Return (X, Y) of the center of cell containing provided text 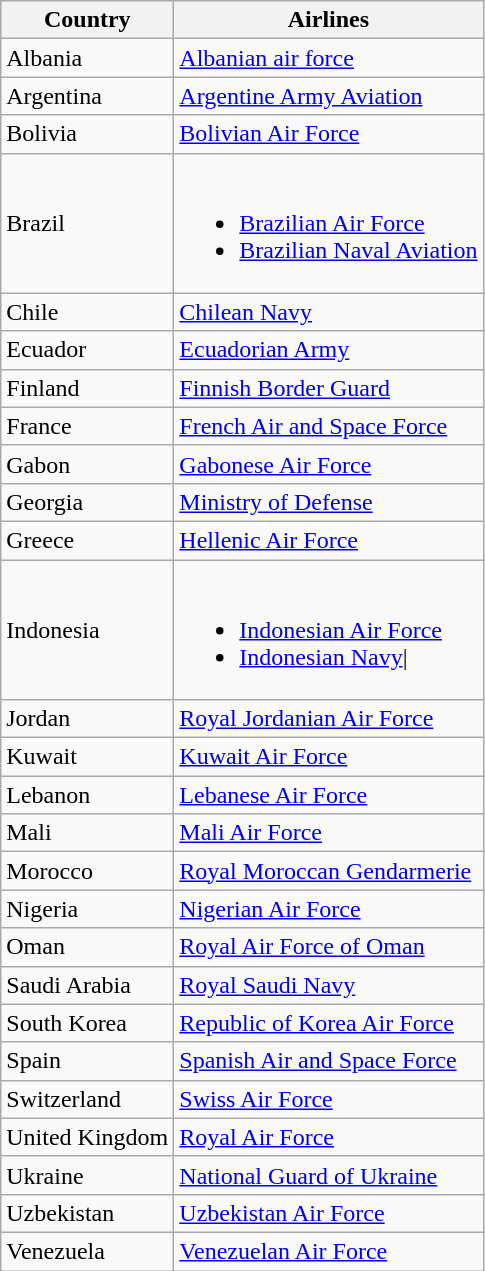
Swiss Air Force (328, 1099)
Kuwait (88, 757)
Ecuadorian Army (328, 350)
Bolivian Air Force (328, 134)
Uzbekistan (88, 1213)
Country (88, 20)
Indonesia (88, 630)
Bolivia (88, 134)
Finnish Border Guard (328, 388)
Mali Air Force (328, 833)
Georgia (88, 502)
Albanian air force (328, 58)
United Kingdom (88, 1137)
Royal Jordanian Air Force (328, 719)
Royal Moroccan Gendarmerie (328, 871)
Royal Air Force of Oman (328, 947)
Kuwait Air Force (328, 757)
Airlines (328, 20)
Albania (88, 58)
Greece (88, 540)
Morocco (88, 871)
South Korea (88, 1023)
Jordan (88, 719)
Switzerland (88, 1099)
Nigerian Air Force (328, 909)
Chile (88, 312)
Ukraine (88, 1175)
Indonesian Air ForceIndonesian Navy| (328, 630)
National Guard of Ukraine (328, 1175)
Ecuador (88, 350)
Gabon (88, 464)
Hellenic Air Force (328, 540)
Spanish Air and Space Force (328, 1061)
French Air and Space Force (328, 426)
Republic of Korea Air Force (328, 1023)
Argentina (88, 96)
Lebanese Air Force (328, 795)
Spain (88, 1061)
Finland (88, 388)
Venezuela (88, 1251)
Gabonese Air Force (328, 464)
Chilean Navy (328, 312)
Mali (88, 833)
Nigeria (88, 909)
Argentine Army Aviation (328, 96)
Brazil (88, 223)
Venezuelan Air Force (328, 1251)
Lebanon (88, 795)
Brazilian Air ForceBrazilian Naval Aviation (328, 223)
Royal Air Force (328, 1137)
Royal Saudi Navy (328, 985)
Oman (88, 947)
France (88, 426)
Saudi Arabia (88, 985)
Uzbekistan Air Force (328, 1213)
Ministry of Defense (328, 502)
